Determine the (x, y) coordinate at the center of the cell enclosing the given text.  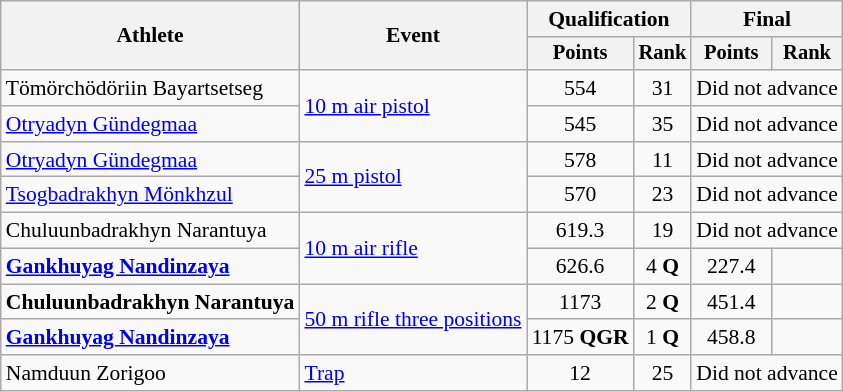
10 m air rifle (412, 248)
570 (580, 195)
619.3 (580, 231)
Namduun Zorigoo (150, 373)
554 (580, 88)
12 (580, 373)
Athlete (150, 36)
578 (580, 160)
458.8 (731, 338)
Event (412, 36)
Tsogbadrakhyn Mönkhzul (150, 195)
25 m pistol (412, 178)
19 (663, 231)
545 (580, 124)
1 Q (663, 338)
4 Q (663, 267)
35 (663, 124)
451.4 (731, 302)
Tömörchödöriin Bayartsetseg (150, 88)
10 m air pistol (412, 106)
31 (663, 88)
11 (663, 160)
1173 (580, 302)
Qualification (610, 19)
227.4 (731, 267)
Trap (412, 373)
626.6 (580, 267)
Final (767, 19)
50 m rifle three positions (412, 320)
2 Q (663, 302)
23 (663, 195)
25 (663, 373)
1175 QGR (580, 338)
